Extract the [X, Y] coordinate from the center of the cell holding the provided text.  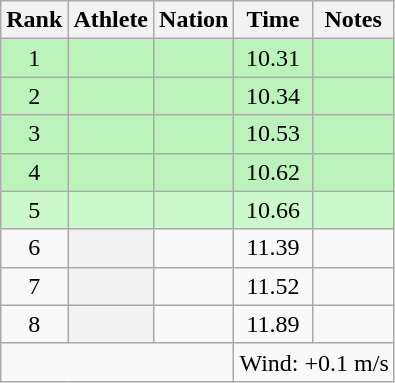
10.53 [273, 134]
10.31 [273, 58]
10.62 [273, 172]
5 [34, 210]
Nation [194, 20]
2 [34, 96]
Time [273, 20]
6 [34, 248]
7 [34, 286]
10.66 [273, 210]
11.52 [273, 286]
3 [34, 134]
Athlete [111, 20]
8 [34, 324]
4 [34, 172]
1 [34, 58]
10.34 [273, 96]
Notes [353, 20]
11.39 [273, 248]
Rank [34, 20]
Wind: +0.1 m/s [314, 362]
11.89 [273, 324]
